Find where the given text appears and provide that cell's center as [x, y] coordinate. 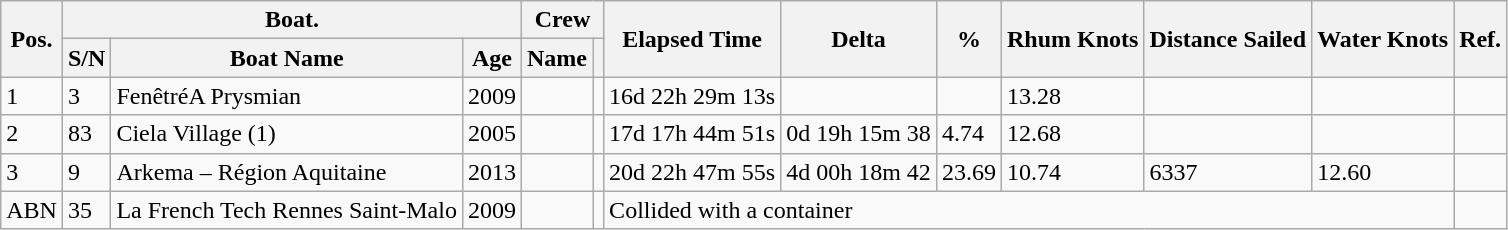
13.28 [1072, 96]
Pos. [32, 39]
Ref. [1480, 39]
La French Tech Rennes Saint-Malo [287, 210]
17d 17h 44m 51s [692, 134]
2013 [492, 172]
23.69 [968, 172]
12.60 [1383, 172]
10.74 [1072, 172]
2 [32, 134]
2005 [492, 134]
Age [492, 58]
6337 [1228, 172]
1 [32, 96]
Collided with a container [1029, 210]
Delta [859, 39]
83 [86, 134]
4d 00h 18m 42 [859, 172]
4.74 [968, 134]
12.68 [1072, 134]
Distance Sailed [1228, 39]
20d 22h 47m 55s [692, 172]
0d 19h 15m 38 [859, 134]
Boat. [292, 20]
ABN [32, 210]
Crew [562, 20]
Elapsed Time [692, 39]
S/N [86, 58]
FenêtréA Prysmian [287, 96]
Arkema – Région Aquitaine [287, 172]
16d 22h 29m 13s [692, 96]
35 [86, 210]
Ciela Village (1) [287, 134]
Name [556, 58]
% [968, 39]
Rhum Knots [1072, 39]
9 [86, 172]
Water Knots [1383, 39]
Boat Name [287, 58]
